Identify which cell holds the provided text, then report its (x, y) central coordinate. 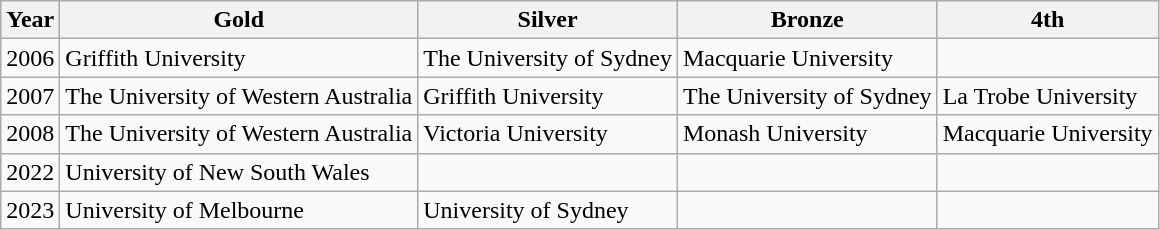
2008 (30, 134)
Gold (239, 20)
University of Sydney (548, 210)
2006 (30, 58)
2023 (30, 210)
Victoria University (548, 134)
Year (30, 20)
University of New South Wales (239, 172)
Monash University (807, 134)
University of Melbourne (239, 210)
2007 (30, 96)
4th (1048, 20)
2022 (30, 172)
Silver (548, 20)
Bronze (807, 20)
La Trobe University (1048, 96)
